Detect which cell encompasses the target text, then output its (x, y) center coordinate. 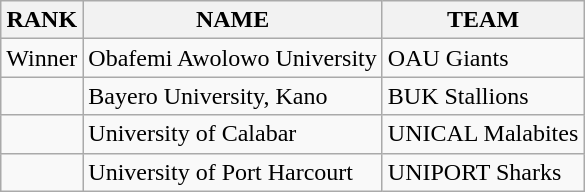
OAU Giants (482, 58)
University of Calabar (232, 134)
Winner (42, 58)
Bayero University, Kano (232, 96)
UNICAL Malabites (482, 134)
Obafemi Awolowo University (232, 58)
University of Port Harcourt (232, 172)
BUK Stallions (482, 96)
TEAM (482, 20)
UNIPORT Sharks (482, 172)
NAME (232, 20)
RANK (42, 20)
